Scan for the cell matching the given text and deliver its [X, Y] coordinate at center. 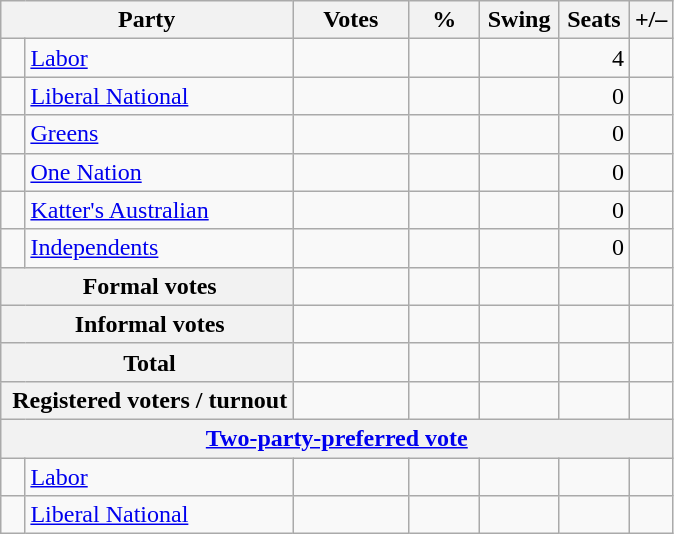
+/– [650, 20]
Registered voters / turnout [147, 400]
Seats [594, 20]
Katter's Australian [159, 210]
% [444, 20]
4 [594, 58]
Informal votes [147, 324]
Swing [520, 20]
Total [147, 362]
Greens [159, 134]
Independents [159, 248]
Party [147, 20]
Votes [351, 20]
One Nation [159, 172]
Two-party-preferred vote [337, 438]
Formal votes [147, 286]
